From the cell containing the given text, extract its center point as (X, Y) coordinate. 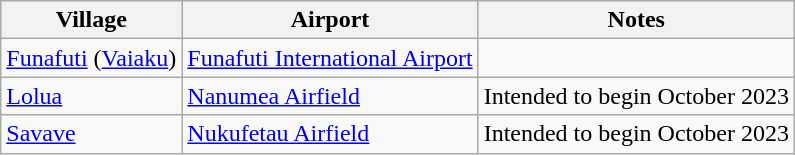
Notes (636, 20)
Funafuti (Vaiaku) (92, 58)
Nukufetau Airfield (330, 134)
Nanumea Airfield (330, 96)
Funafuti International Airport (330, 58)
Savave (92, 134)
Lolua (92, 96)
Airport (330, 20)
Village (92, 20)
